Return (X, Y) of the center of cell containing provided text 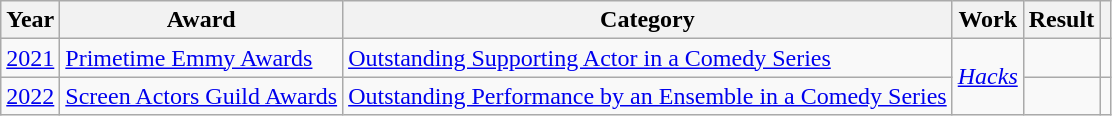
Screen Actors Guild Awards (202, 96)
Work (988, 20)
Year (30, 20)
Outstanding Performance by an Ensemble in a Comedy Series (648, 96)
Category (648, 20)
2022 (30, 96)
Award (202, 20)
Primetime Emmy Awards (202, 58)
2021 (30, 58)
Result (1061, 20)
Outstanding Supporting Actor in a Comedy Series (648, 58)
Hacks (988, 77)
